Output the [x, y] coordinate of the center of the cell containing the given text.  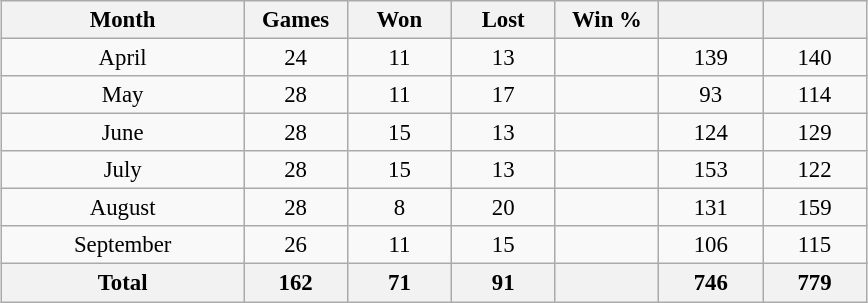
140 [815, 57]
April [123, 57]
71 [399, 283]
114 [815, 95]
17 [503, 95]
124 [711, 133]
Won [399, 20]
129 [815, 133]
122 [815, 170]
Win % [607, 20]
26 [296, 245]
June [123, 133]
115 [815, 245]
August [123, 208]
Total [123, 283]
September [123, 245]
8 [399, 208]
779 [815, 283]
Lost [503, 20]
Games [296, 20]
746 [711, 283]
162 [296, 283]
20 [503, 208]
153 [711, 170]
May [123, 95]
106 [711, 245]
93 [711, 95]
Month [123, 20]
159 [815, 208]
139 [711, 57]
91 [503, 283]
24 [296, 57]
131 [711, 208]
July [123, 170]
